Return (x, y) of the center of cell containing provided text 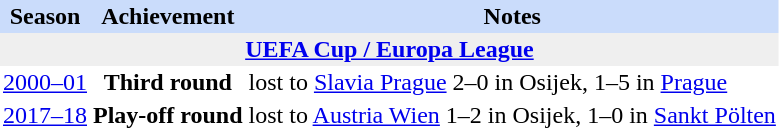
lost to Slavia Prague 2–0 in Osijek, 1–5 in Prague (512, 82)
UEFA Cup / Europa League (390, 50)
2000–01 (45, 82)
Notes (512, 16)
Third round (168, 82)
Season (45, 16)
Achievement (168, 16)
